Pinpoint the cell where the given text exists, returning its (X, Y) midpoint coordinate. 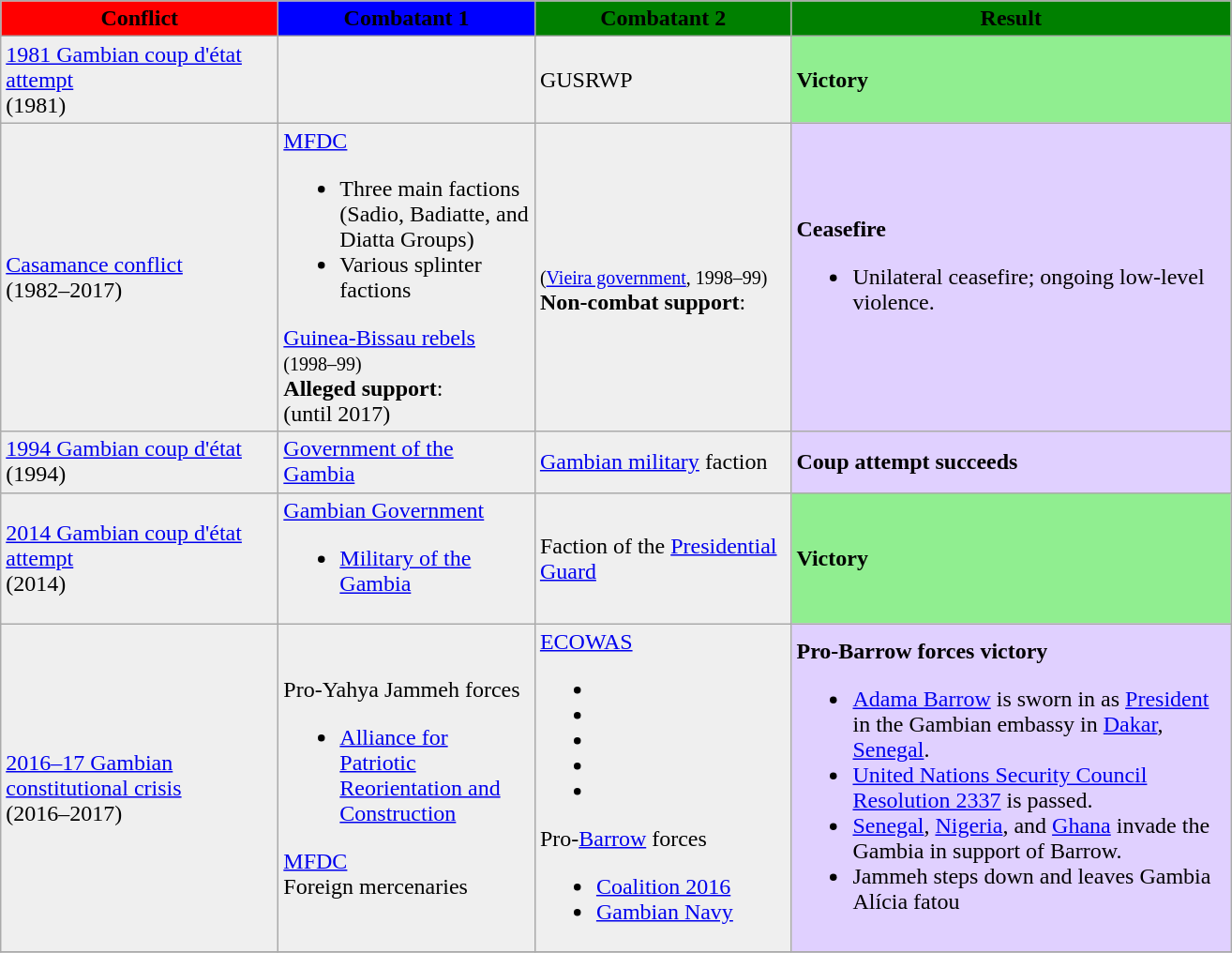
Combatant 1 (407, 19)
Pro-Yahya Jammeh forcesAlliance for Patriotic Reorientation and Construction MFDCForeign mercenaries (407, 788)
2014 Gambian coup d'état attempt(2014) (140, 558)
Government of the Gambia (407, 461)
1994 Gambian coup d'état(1994) (140, 461)
Coup attempt succeeds (1011, 461)
(Vieira government, 1998–99)Non-combat support: (663, 278)
MFDCThree main factions (Sadio, Badiatte, and Diatta Groups)Various splinter factions Guinea-Bissau rebels (1998–99)Alleged support: (until 2017) (407, 278)
GUSRWP (663, 80)
Conflict (140, 19)
Casamance conflict(1982–2017) (140, 278)
2016–17 Gambian constitutional crisis(2016–2017) (140, 788)
Faction of the Presidential Guard (663, 558)
Gambian military faction (663, 461)
Result (1011, 19)
ECOWAS Pro-Barrow forcesCoalition 2016Gambian Navy (663, 788)
Combatant 2 (663, 19)
Gambian GovernmentMilitary of the Gambia (407, 558)
1981 Gambian coup d'état attempt(1981) (140, 80)
CeasefireUnilateral ceasefire; ongoing low-level violence. (1011, 278)
